Output the (X, Y) coordinate of the center of the cell containing the given text.  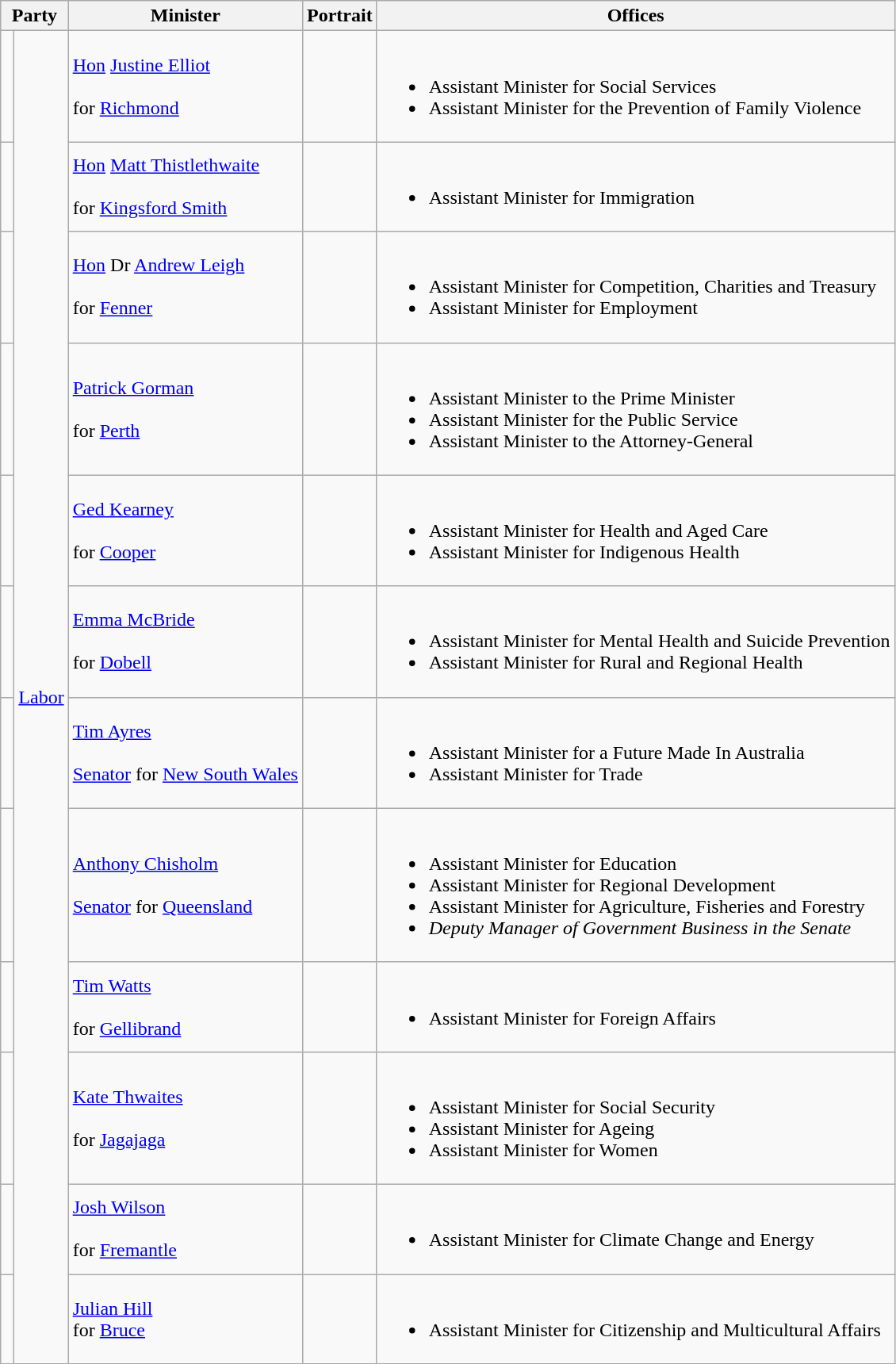
Ged Kearney for Cooper (186, 531)
Patrick Gorman for Perth (186, 409)
Assistant Minister for Immigration (636, 187)
Hon Justine Elliot for Richmond (186, 86)
Assistant Minister for Citizenship and Multicultural Affairs (636, 1318)
Assistant Minister for Foreign Affairs (636, 1007)
Offices (636, 16)
Assistant Minister for Competition, Charities and TreasuryAssistant Minister for Employment (636, 287)
Emma McBride for Dobell (186, 642)
Assistant Minister for a Future Made In AustraliaAssistant Minister for Trade (636, 753)
Anthony Chisholm Senator for Queensland (186, 885)
Julian Hill for Bruce (186, 1318)
Assistant Minister for Social SecurityAssistant Minister for AgeingAssistant Minister for Women (636, 1118)
Tim Ayres Senator for New South Wales (186, 753)
Kate Thwaites for Jagajaga (186, 1118)
Assistant Minister for Climate Change and Energy (636, 1229)
Hon Matt Thistlethwaite for Kingsford Smith (186, 187)
Assistant Minister for Social ServicesAssistant Minister for the Prevention of Family Violence (636, 86)
Tim Watts for Gellibrand (186, 1007)
Hon Dr Andrew Leigh for Fenner (186, 287)
Assistant Minister for Mental Health and Suicide PreventionAssistant Minister for Rural and Regional Health (636, 642)
Minister (186, 16)
Portrait (339, 16)
Party (35, 16)
Josh Wilson for Fremantle (186, 1229)
Labor (41, 698)
Assistant Minister to the Prime MinisterAssistant Minister for the Public ServiceAssistant Minister to the Attorney-General (636, 409)
Assistant Minister for Health and Aged CareAssistant Minister for Indigenous Health (636, 531)
